Scan for the cell matching the given text and deliver its (x, y) coordinate at center. 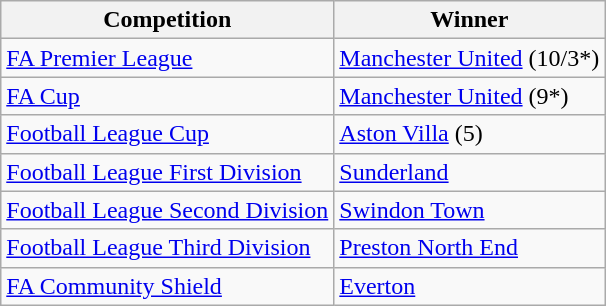
Preston North End (470, 248)
Swindon Town (470, 210)
Football League First Division (168, 172)
Football League Cup (168, 134)
Aston Villa (5) (470, 134)
Football League Second Division (168, 210)
Everton (470, 286)
FA Cup (168, 96)
Winner (470, 20)
FA Community Shield (168, 286)
Football League Third Division (168, 248)
Competition (168, 20)
Sunderland (470, 172)
Manchester United (9*) (470, 96)
FA Premier League (168, 58)
Manchester United (10/3*) (470, 58)
